Scan for the cell matching the given text and deliver its [X, Y] coordinate at center. 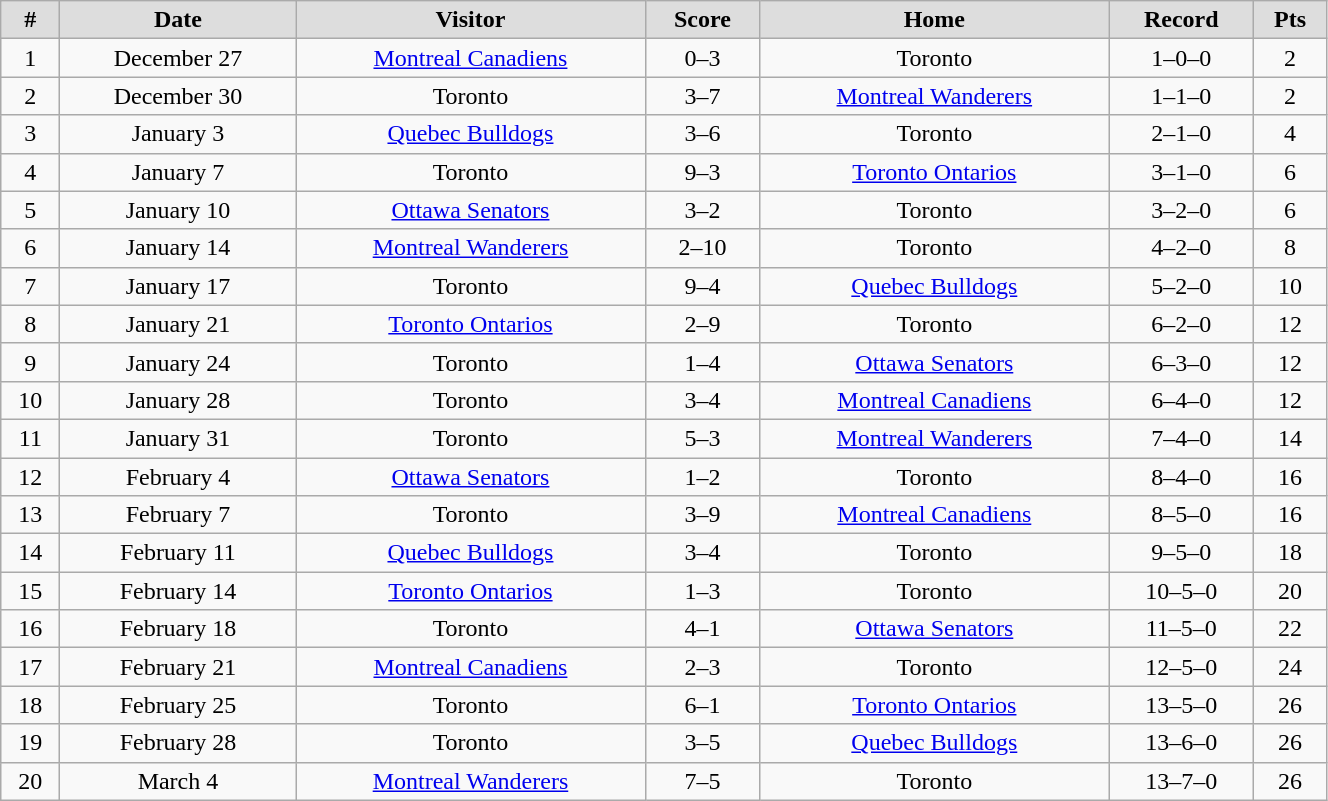
5–3 [702, 438]
1–1–0 [1182, 96]
March 4 [178, 781]
Visitor [470, 20]
13 [30, 515]
9–4 [702, 286]
10–5–0 [1182, 591]
February 21 [178, 667]
January 7 [178, 172]
Pts [1290, 20]
December 30 [178, 96]
February 25 [178, 705]
December 27 [178, 58]
6–2–0 [1182, 324]
February 4 [178, 477]
2–10 [702, 248]
12–5–0 [1182, 667]
February 7 [178, 515]
5 [30, 210]
19 [30, 743]
3–7 [702, 96]
January 14 [178, 248]
2–9 [702, 324]
7–5 [702, 781]
15 [30, 591]
11 [30, 438]
13–7–0 [1182, 781]
3–6 [702, 134]
January 17 [178, 286]
3–2–0 [1182, 210]
11–5–0 [1182, 629]
2–1–0 [1182, 134]
8–4–0 [1182, 477]
2–3 [702, 667]
Record [1182, 20]
13–6–0 [1182, 743]
January 3 [178, 134]
3–1–0 [1182, 172]
8–5–0 [1182, 515]
# [30, 20]
24 [1290, 667]
1–3 [702, 591]
Home [934, 20]
January 28 [178, 400]
February 28 [178, 743]
1–4 [702, 362]
1–2 [702, 477]
4–2–0 [1182, 248]
January 21 [178, 324]
January 31 [178, 438]
1–0–0 [1182, 58]
3–5 [702, 743]
7–4–0 [1182, 438]
17 [30, 667]
9–5–0 [1182, 553]
3–9 [702, 515]
4–1 [702, 629]
9–3 [702, 172]
February 11 [178, 553]
February 18 [178, 629]
February 14 [178, 591]
6–4–0 [1182, 400]
9 [30, 362]
3 [30, 134]
6–3–0 [1182, 362]
Score [702, 20]
5–2–0 [1182, 286]
1 [30, 58]
6–1 [702, 705]
3–2 [702, 210]
22 [1290, 629]
January 24 [178, 362]
Date [178, 20]
7 [30, 286]
January 10 [178, 210]
13–5–0 [1182, 705]
0–3 [702, 58]
